From the cell containing the given text, extract its center point as [x, y] coordinate. 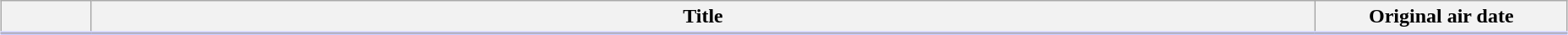
Original air date [1441, 17]
Title [703, 17]
